Pinpoint the cell where the given text exists, returning its [X, Y] midpoint coordinate. 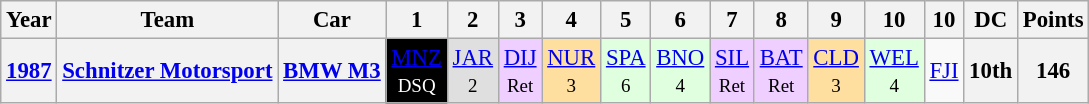
9 [836, 20]
7 [732, 20]
DC [991, 20]
SPA6 [626, 72]
BNO4 [680, 72]
5 [626, 20]
WEL4 [894, 72]
FJI [944, 72]
NUR3 [572, 72]
2 [472, 20]
Points [1052, 20]
BATRet [781, 72]
DIJRet [520, 72]
10th [991, 72]
SILRet [732, 72]
1 [416, 20]
1987 [29, 72]
8 [781, 20]
CLD3 [836, 72]
Schnitzer Motorsport [168, 72]
146 [1052, 72]
Car [332, 20]
Team [168, 20]
Year [29, 20]
BMW M3 [332, 72]
MNZDSQ [416, 72]
4 [572, 20]
3 [520, 20]
JAR2 [472, 72]
6 [680, 20]
